Identify which cell holds the provided text, then report its [X, Y] central coordinate. 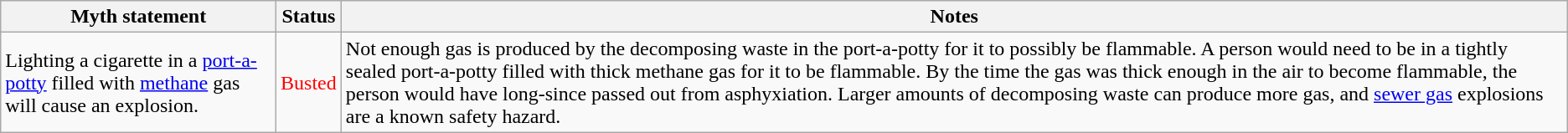
Lighting a cigarette in a port-a-potty filled with methane gas will cause an explosion. [139, 82]
Busted [309, 82]
Myth statement [139, 17]
Status [309, 17]
Notes [954, 17]
